Output the [X, Y] coordinate of the center of the cell containing the given text.  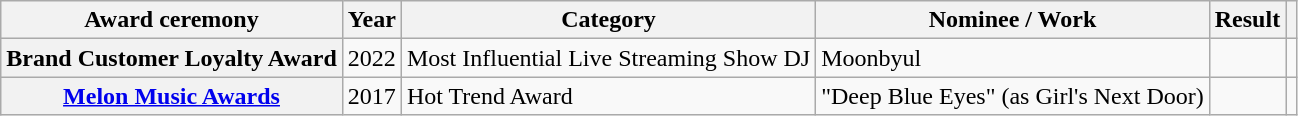
2022 [372, 58]
2017 [372, 96]
"Deep Blue Eyes" (as Girl's Next Door) [1013, 96]
Year [372, 20]
Nominee / Work [1013, 20]
Most Influential Live Streaming Show DJ [608, 58]
Hot Trend Award [608, 96]
Moonbyul [1013, 58]
Melon Music Awards [172, 96]
Result [1247, 20]
Brand Customer Loyalty Award [172, 58]
Category [608, 20]
Award ceremony [172, 20]
